Provide the [x, y] coordinate of the cell's center where the given text is located.  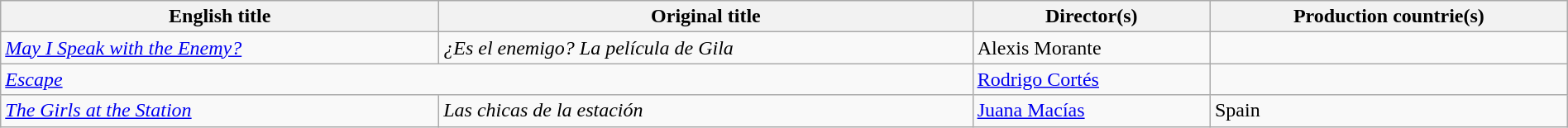
Production countrie(s) [1389, 17]
English title [220, 17]
Las chicas de la estación [706, 111]
Spain [1389, 111]
The Girls at the Station [220, 111]
Escape [486, 79]
Alexis Morante [1092, 48]
Director(s) [1092, 17]
Juana Macías [1092, 111]
Original title [706, 17]
May I Speak with the Enemy? [220, 48]
Rodrigo Cortés [1092, 79]
¿Es el enemigo? La película de Gila [706, 48]
